Output the [X, Y] coordinate of the center of the cell containing the given text.  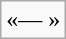
«— » [34, 20]
